Identify which cell holds the provided text, then report its [X, Y] central coordinate. 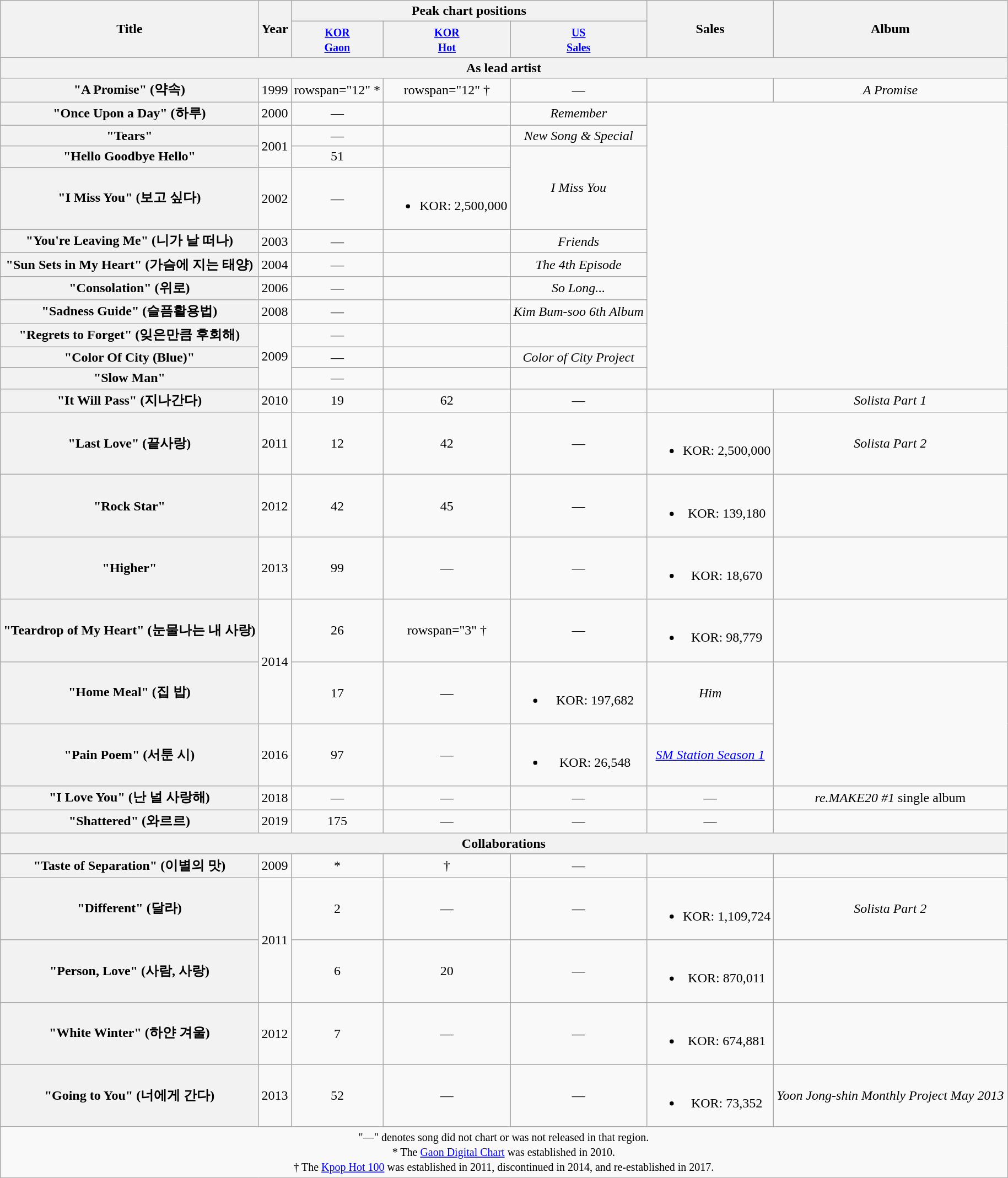
"Home Meal" (집 밥) [130, 692]
"Different" (달라) [130, 908]
"Teardrop of My Heart" (눈물나는 내 사랑) [130, 631]
rowspan="3" † [447, 631]
175 [337, 821]
"Higher" [130, 568]
"Color Of City (Blue)" [130, 357]
USSales [579, 40]
Collaborations [504, 843]
Peak chart positions [468, 11]
51 [337, 157]
"Rock Star" [130, 506]
2018 [274, 798]
2019 [274, 821]
Year [274, 29]
"Pain Poem" (서툰 시) [130, 755]
KOR: 1,109,724 [710, 908]
12 [337, 443]
Kim Bum-soo 6th Album [579, 312]
New Song & Special [579, 136]
I Miss You [579, 187]
Album [891, 29]
2 [337, 908]
KORGaon [337, 40]
"Person, Love" (사람, 사랑) [130, 971]
"Last Love" (끝사랑) [130, 443]
† [447, 865]
KORHot [447, 40]
"White Winter" (하얀 겨울) [130, 1033]
2004 [274, 265]
"Consolation" (위로) [130, 288]
KOR: 139,180 [710, 506]
KOR: 26,548 [579, 755]
Him [710, 692]
7 [337, 1033]
97 [337, 755]
17 [337, 692]
Sales [710, 29]
As lead artist [504, 68]
62 [447, 400]
A Promise [891, 90]
20 [447, 971]
"Once Upon a Day" (하루) [130, 114]
"It Will Pass" (지나간다) [130, 400]
rowspan="12" † [447, 90]
2006 [274, 288]
2010 [274, 400]
KOR: 197,682 [579, 692]
SM Station Season 1 [710, 755]
"Going to You" (너에게 간다) [130, 1096]
"Regrets to Forget" (잊은만큼 후회해) [130, 335]
Remember [579, 114]
99 [337, 568]
19 [337, 400]
"Taste of Separation" (이별의 맛) [130, 865]
2003 [274, 241]
"Shattered" (와르르) [130, 821]
2008 [274, 312]
KOR: 98,779 [710, 631]
6 [337, 971]
2000 [274, 114]
KOR: 18,670 [710, 568]
* [337, 865]
Yoon Jong-shin Monthly Project May 2013 [891, 1096]
"I Miss You" (보고 싶다) [130, 198]
2001 [274, 146]
re.MAKE20 #1 single album [891, 798]
KOR: 674,881 [710, 1033]
2002 [274, 198]
"You're Leaving Me" (니가 날 떠나) [130, 241]
Color of City Project [579, 357]
2016 [274, 755]
KOR: 73,352 [710, 1096]
45 [447, 506]
Friends [579, 241]
26 [337, 631]
52 [337, 1096]
"Hello Goodbye Hello" [130, 157]
"Sun Sets in My Heart" (가슴에 지는 태양) [130, 265]
So Long... [579, 288]
"Slow Man" [130, 378]
"A Promise" (약속) [130, 90]
"I Love You" (난 널 사랑해) [130, 798]
Title [130, 29]
KOR: 870,011 [710, 971]
1999 [274, 90]
Solista Part 1 [891, 400]
"Tears" [130, 136]
The 4th Episode [579, 265]
2014 [274, 661]
rowspan="12" * [337, 90]
"Sadness Guide" (슬픔활용법) [130, 312]
